Extract the [x, y] coordinate from the center of the cell holding the provided text.  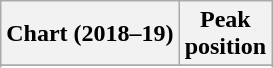
Peakposition [225, 34]
Chart (2018–19) [90, 34]
